From the cell containing the given text, extract its center point as (x, y) coordinate. 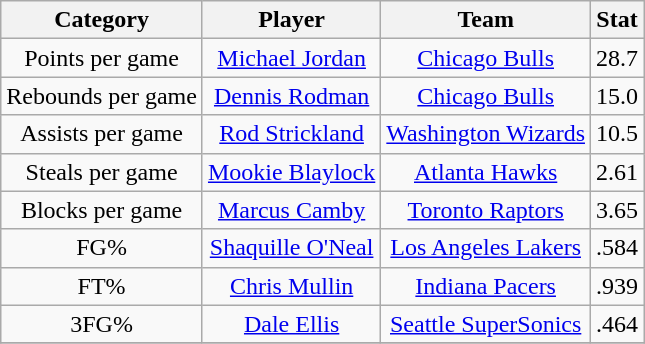
Toronto Raptors (486, 210)
Rod Strickland (291, 134)
Blocks per game (102, 210)
3FG% (102, 324)
Indiana Pacers (486, 286)
Team (486, 20)
15.0 (618, 96)
10.5 (618, 134)
Assists per game (102, 134)
Dale Ellis (291, 324)
.584 (618, 248)
Points per game (102, 58)
Player (291, 20)
Marcus Camby (291, 210)
Category (102, 20)
2.61 (618, 172)
.939 (618, 286)
Michael Jordan (291, 58)
FT% (102, 286)
Dennis Rodman (291, 96)
Chris Mullin (291, 286)
Shaquille O'Neal (291, 248)
28.7 (618, 58)
Stat (618, 20)
Washington Wizards (486, 134)
Seattle SuperSonics (486, 324)
Mookie Blaylock (291, 172)
Rebounds per game (102, 96)
FG% (102, 248)
Steals per game (102, 172)
Los Angeles Lakers (486, 248)
.464 (618, 324)
Atlanta Hawks (486, 172)
3.65 (618, 210)
